Scan for the cell matching the given text and deliver its (X, Y) coordinate at center. 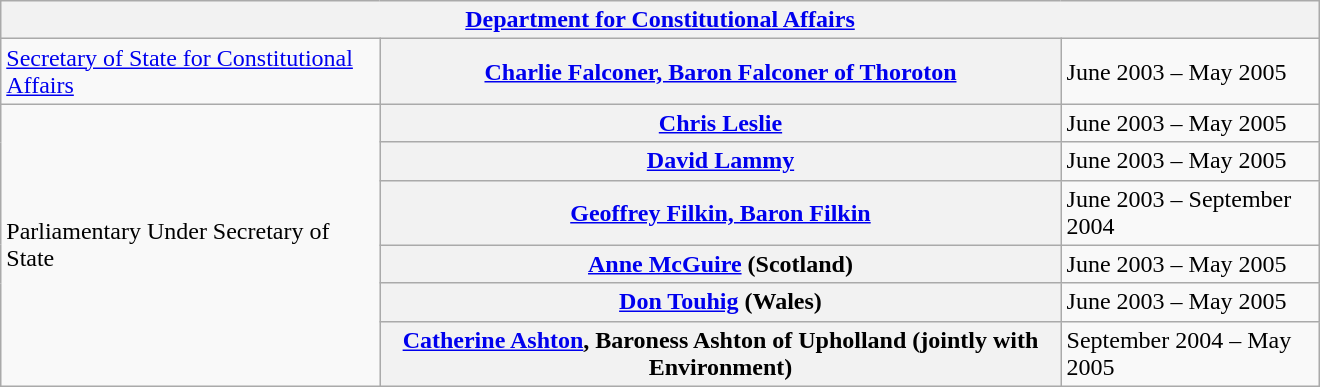
Parliamentary Under Secretary of State (190, 245)
Department for Constitutional Affairs (660, 20)
David Lammy (720, 161)
Anne McGuire (Scotland) (720, 264)
Geoffrey Filkin, Baron Filkin (720, 212)
Don Touhig (Wales) (720, 302)
Catherine Ashton, Baroness Ashton of Upholland (jointly with Environment) (720, 354)
September 2004 – May 2005 (1190, 354)
June 2003 – September 2004 (1190, 212)
Charlie Falconer, Baron Falconer of Thoroton (720, 72)
Secretary of State for Constitutional Affairs (190, 72)
Chris Leslie (720, 123)
